Scan for the cell matching the given text and deliver its (x, y) coordinate at center. 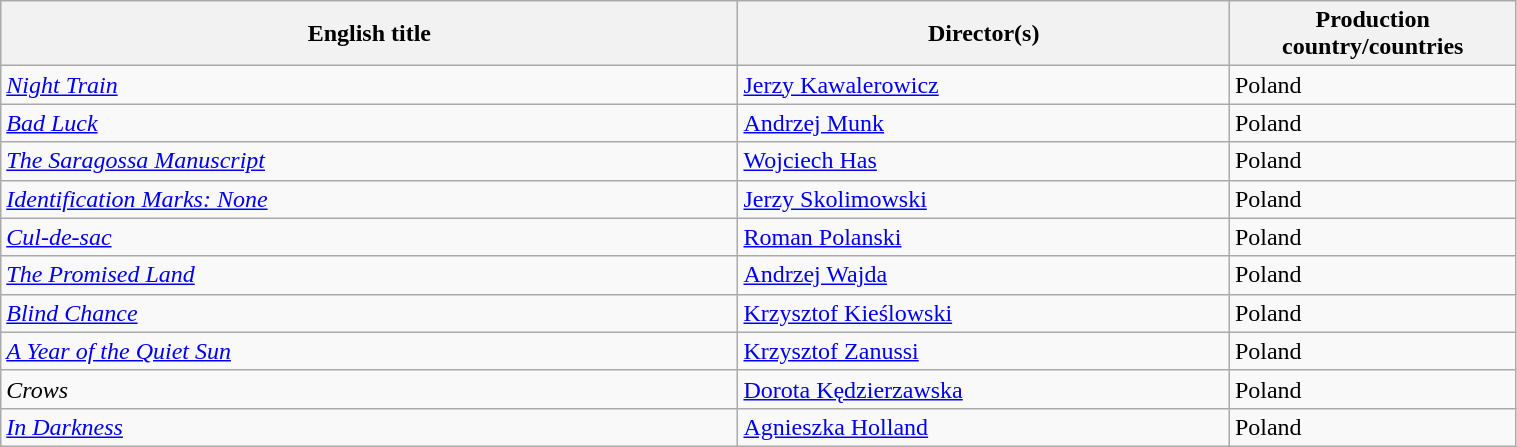
Production country/countries (1372, 34)
Agnieszka Holland (984, 427)
Jerzy Kawalerowicz (984, 85)
Wojciech Has (984, 161)
Roman Polanski (984, 237)
Jerzy Skolimowski (984, 199)
Andrzej Wajda (984, 275)
Krzysztof Zanussi (984, 351)
Krzysztof Kieślowski (984, 313)
Bad Luck (370, 123)
The Saragossa Manuscript (370, 161)
Identification Marks: None (370, 199)
Andrzej Munk (984, 123)
Cul-de-sac (370, 237)
Director(s) (984, 34)
A Year of the Quiet Sun (370, 351)
English title (370, 34)
Crows (370, 389)
The Promised Land (370, 275)
Night Train (370, 85)
In Darkness (370, 427)
Blind Chance (370, 313)
Dorota Kędzierzawska (984, 389)
